Output the (x, y) coordinate of the center of the cell containing the given text.  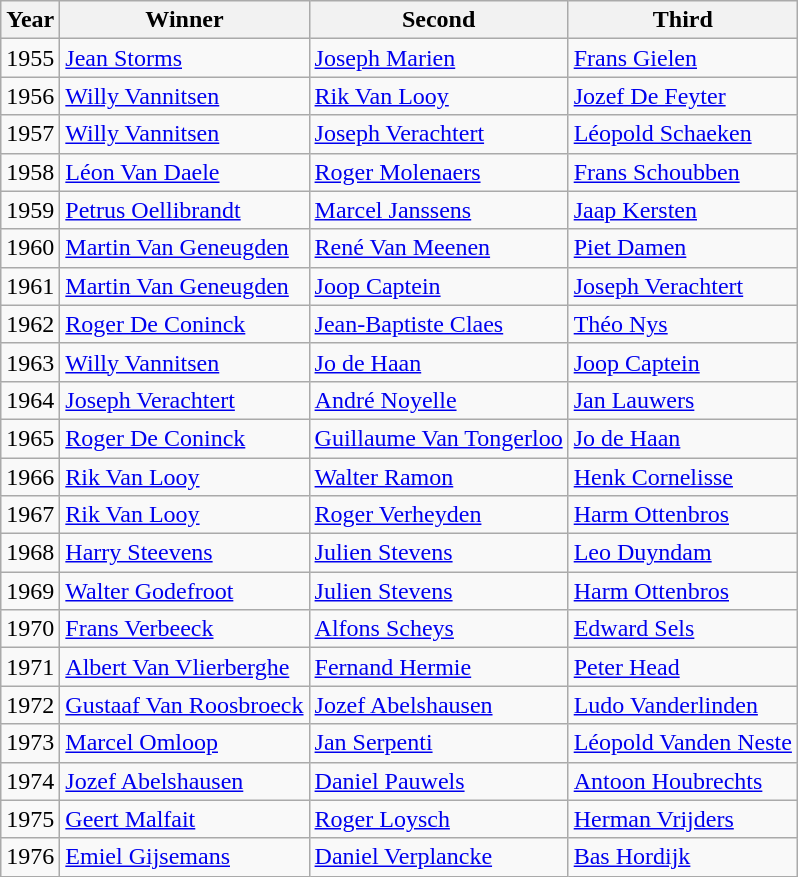
Frans Schoubben (682, 172)
Daniel Verplancke (438, 857)
Fernand Hermie (438, 667)
1961 (30, 286)
1969 (30, 591)
Gustaaf Van Roosbroeck (184, 705)
1975 (30, 819)
Herman Vrijders (682, 819)
Jaap Kersten (682, 210)
1971 (30, 667)
Piet Damen (682, 248)
1965 (30, 438)
Peter Head (682, 667)
1970 (30, 629)
Joseph Marien (438, 58)
Roger Loysch (438, 819)
Jean Storms (184, 58)
Petrus Oellibrandt (184, 210)
1972 (30, 705)
1974 (30, 781)
1955 (30, 58)
Walter Godefroot (184, 591)
Emiel Gijsemans (184, 857)
1968 (30, 553)
1967 (30, 515)
Jan Serpenti (438, 743)
1963 (30, 362)
Marcel Janssens (438, 210)
Ludo Vanderlinden (682, 705)
Jan Lauwers (682, 400)
1957 (30, 134)
1973 (30, 743)
Guillaume Van Tongerloo (438, 438)
1976 (30, 857)
Henk Cornelisse (682, 477)
Antoon Houbrechts (682, 781)
Léopold Vanden Neste (682, 743)
Albert Van Vlierberghe (184, 667)
Year (30, 20)
Daniel Pauwels (438, 781)
Roger Molenaers (438, 172)
Alfons Scheys (438, 629)
Léopold Schaeken (682, 134)
1962 (30, 324)
Third (682, 20)
Harry Steevens (184, 553)
Léon Van Daele (184, 172)
1966 (30, 477)
Jozef De Feyter (682, 96)
René Van Meenen (438, 248)
Roger Verheyden (438, 515)
Winner (184, 20)
Bas Hordijk (682, 857)
Marcel Omloop (184, 743)
1959 (30, 210)
Geert Malfait (184, 819)
Jean-Baptiste Claes (438, 324)
Leo Duyndam (682, 553)
Théo Nys (682, 324)
Walter Ramon (438, 477)
André Noyelle (438, 400)
Second (438, 20)
Edward Sels (682, 629)
Frans Gielen (682, 58)
Frans Verbeeck (184, 629)
1958 (30, 172)
1964 (30, 400)
1956 (30, 96)
1960 (30, 248)
